Search for the cell housing the specified text and yield its [x, y] center coordinate. 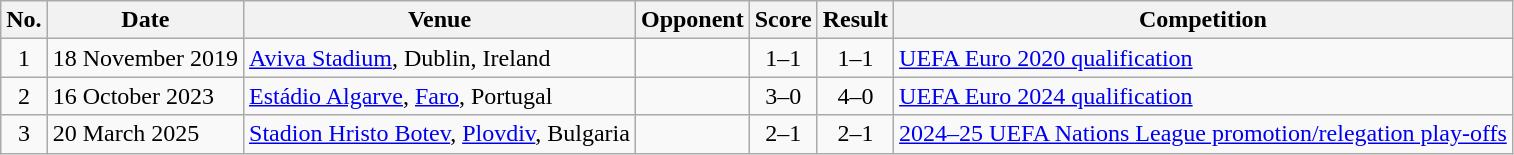
UEFA Euro 2024 qualification [1204, 96]
Aviva Stadium, Dublin, Ireland [440, 58]
Result [855, 20]
16 October 2023 [145, 96]
Opponent [692, 20]
4–0 [855, 96]
2 [24, 96]
18 November 2019 [145, 58]
2024–25 UEFA Nations League promotion/relegation play-offs [1204, 134]
Venue [440, 20]
Date [145, 20]
Competition [1204, 20]
1 [24, 58]
Score [783, 20]
20 March 2025 [145, 134]
3 [24, 134]
No. [24, 20]
Estádio Algarve, Faro, Portugal [440, 96]
Stadion Hristo Botev, Plovdiv, Bulgaria [440, 134]
UEFA Euro 2020 qualification [1204, 58]
3–0 [783, 96]
